Find where the given text appears and provide that cell's center as [X, Y] coordinate. 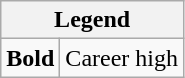
Bold [30, 58]
Career high [122, 58]
Legend [92, 20]
